Identify which cell holds the provided text, then report its (x, y) central coordinate. 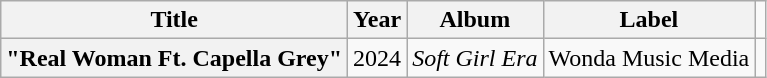
"Real Woman Ft. Capella Grey" (174, 58)
Label (649, 20)
2024 (378, 58)
Wonda Music Media (649, 58)
Year (378, 20)
Title (174, 20)
Soft Girl Era (475, 58)
Album (475, 20)
